Provide the [X, Y] coordinate of the cell's center where the given text is located.  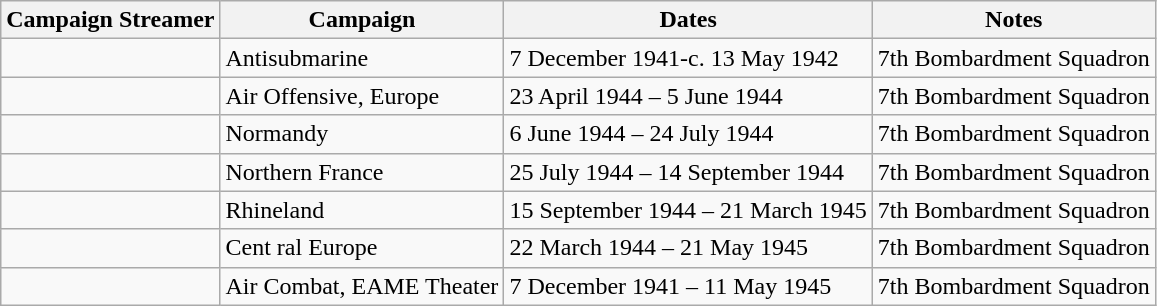
Dates [688, 20]
7 December 1941 – 11 May 1945 [688, 286]
Air Offensive, Europe [362, 96]
Notes [1014, 20]
6 June 1944 – 24 July 1944 [688, 134]
Northern France [362, 172]
Rhineland [362, 210]
Air Combat, EAME Theater [362, 286]
Antisubmarine [362, 58]
15 September 1944 – 21 March 1945 [688, 210]
Campaign [362, 20]
Normandy [362, 134]
23 April 1944 – 5 June 1944 [688, 96]
25 July 1944 – 14 September 1944 [688, 172]
7 December 1941-c. 13 May 1942 [688, 58]
22 March 1944 – 21 May 1945 [688, 248]
Cent ral Europe [362, 248]
Campaign Streamer [110, 20]
